Extract the [X, Y] coordinate from the center of the cell holding the provided text.  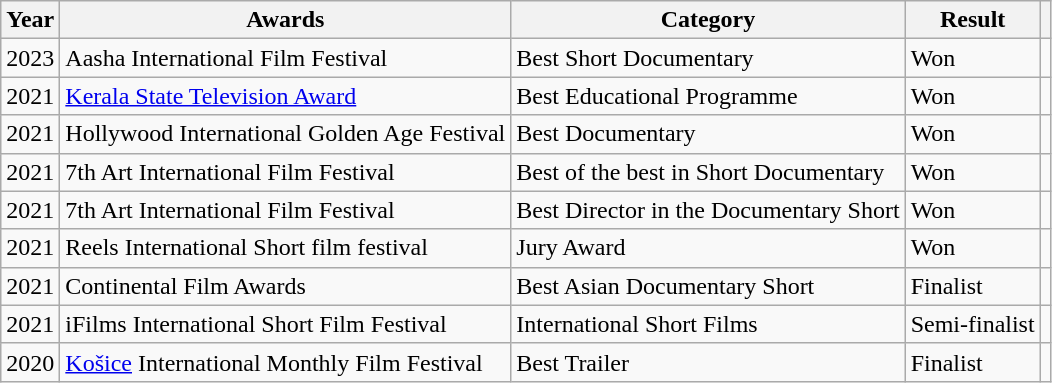
iFilms International Short Film Festival [286, 324]
Best Short Documentary [708, 58]
Best Documentary [708, 134]
Year [30, 20]
Category [708, 20]
Continental Film Awards [286, 286]
Hollywood International Golden Age Festival [286, 134]
Reels International Short film festival [286, 248]
Best Trailer [708, 362]
Aasha International Film Festival [286, 58]
Best Asian Documentary Short [708, 286]
Awards [286, 20]
Result [972, 20]
Košice International Monthly Film Festival [286, 362]
Jury Award [708, 248]
International Short Films [708, 324]
2020 [30, 362]
2023 [30, 58]
Best of the best in Short Documentary [708, 172]
Best Director in the Documentary Short [708, 210]
Semi-finalist [972, 324]
Kerala State Television Award [286, 96]
Best Educational Programme [708, 96]
